For the text-containing cell, return its midpoint in (x, y) coordinate format. 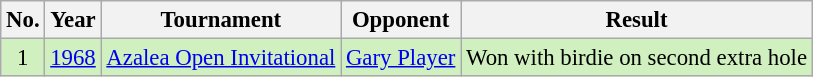
1968 (73, 58)
Gary Player (401, 58)
Result (637, 20)
Azalea Open Invitational (221, 58)
1 (23, 58)
Opponent (401, 20)
Tournament (221, 20)
Year (73, 20)
Won with birdie on second extra hole (637, 58)
No. (23, 20)
